Determine the (X, Y) coordinate at the center of the cell enclosing the given text.  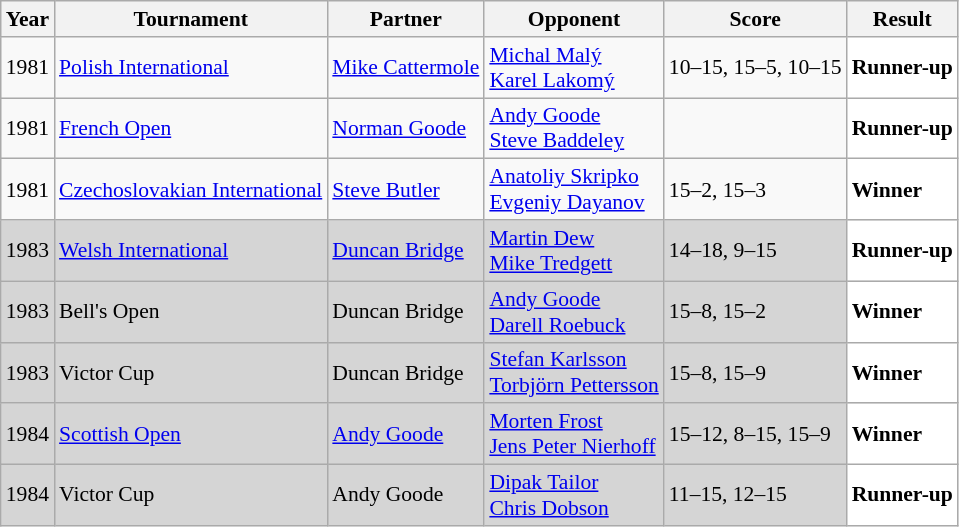
14–18, 9–15 (756, 250)
Andy Goode Steve Baddeley (574, 128)
15–8, 15–9 (756, 372)
Scottish Open (190, 434)
Bell's Open (190, 312)
Norman Goode (406, 128)
15–12, 8–15, 15–9 (756, 434)
Dipak Tailor Chris Dobson (574, 496)
Andy Goode Darell Roebuck (574, 312)
Partner (406, 19)
Mike Cattermole (406, 68)
Year (28, 19)
11–15, 12–15 (756, 496)
Martin Dew Mike Tredgett (574, 250)
Steve Butler (406, 190)
Anatoliy Skripko Evgeniy Dayanov (574, 190)
Czechoslovakian International (190, 190)
Polish International (190, 68)
15–2, 15–3 (756, 190)
Result (902, 19)
10–15, 15–5, 10–15 (756, 68)
French Open (190, 128)
Score (756, 19)
Tournament (190, 19)
Michal Malý Karel Lakomý (574, 68)
15–8, 15–2 (756, 312)
Opponent (574, 19)
Stefan Karlsson Torbjörn Pettersson (574, 372)
Morten Frost Jens Peter Nierhoff (574, 434)
Welsh International (190, 250)
